Return [x, y] of the center of cell containing provided text 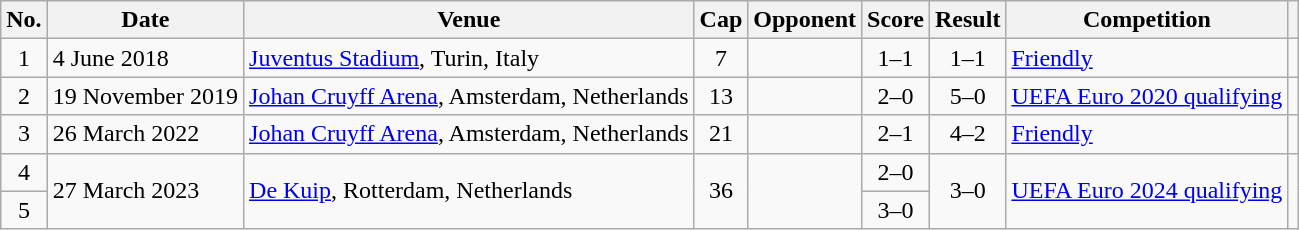
26 March 2022 [145, 134]
No. [24, 20]
4 [24, 172]
Score [896, 20]
Opponent [805, 20]
Date [145, 20]
36 [721, 191]
UEFA Euro 2020 qualifying [1147, 96]
13 [721, 96]
3 [24, 134]
UEFA Euro 2024 qualifying [1147, 191]
5 [24, 210]
27 March 2023 [145, 191]
1 [24, 58]
Competition [1147, 20]
Cap [721, 20]
De Kuip, Rotterdam, Netherlands [470, 191]
4–2 [968, 134]
4 June 2018 [145, 58]
2–1 [896, 134]
21 [721, 134]
7 [721, 58]
Result [968, 20]
Venue [470, 20]
5–0 [968, 96]
19 November 2019 [145, 96]
2 [24, 96]
Juventus Stadium, Turin, Italy [470, 58]
